Identify which cell holds the provided text, then report its (x, y) central coordinate. 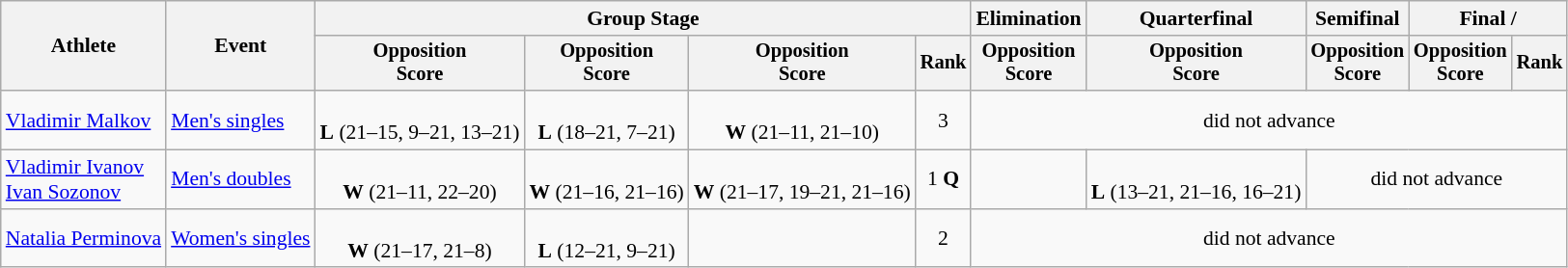
L (13–21, 21–16, 16–21) (1197, 179)
Natalia Perminova (83, 239)
Elimination (1029, 18)
W (21–17, 19–21, 21–16) (803, 179)
L (18–21, 7–21) (607, 120)
Vladimir Malkov (83, 120)
3 (944, 120)
Athlete (83, 46)
Final / (1488, 18)
2 (944, 239)
Vladimir IvanovIvan Sozonov (83, 179)
Event (240, 46)
1 Q (944, 179)
W (21–11, 22–20) (421, 179)
W (21–11, 21–10) (803, 120)
Quarterfinal (1197, 18)
Men's singles (240, 120)
L (21–15, 9–21, 13–21) (421, 120)
W (21–17, 21–8) (421, 239)
Women's singles (240, 239)
L (12–21, 9–21) (607, 239)
Semifinal (1357, 18)
Men's doubles (240, 179)
Group Stage (644, 18)
W (21–16, 21–16) (607, 179)
